For the text-containing cell, return its midpoint in [X, Y] coordinate format. 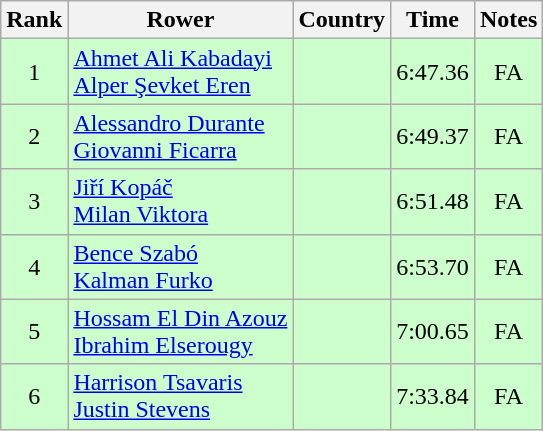
Rower [180, 20]
6 [34, 396]
7:33.84 [433, 396]
Rank [34, 20]
Ahmet Ali KabadayiAlper Şevket Eren [180, 72]
6:47.36 [433, 72]
Bence SzabóKalman Furko [180, 266]
Jiří KopáčMilan Viktora [180, 202]
7:00.65 [433, 332]
Notes [508, 20]
6:51.48 [433, 202]
6:49.37 [433, 136]
Hossam El Din AzouzIbrahim Elserougy [180, 332]
Country [342, 20]
Harrison TsavarisJustin Stevens [180, 396]
2 [34, 136]
3 [34, 202]
Alessandro DuranteGiovanni Ficarra [180, 136]
1 [34, 72]
5 [34, 332]
6:53.70 [433, 266]
4 [34, 266]
Time [433, 20]
